Locate the cell with the specified text and output its [x, y] center coordinate. 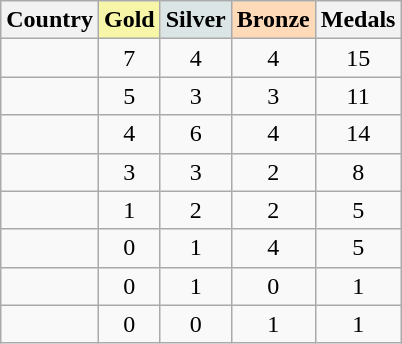
14 [358, 134]
11 [358, 96]
Bronze [273, 20]
7 [129, 58]
Country [50, 20]
15 [358, 58]
Gold [129, 20]
Medals [358, 20]
6 [196, 134]
8 [358, 172]
Silver [196, 20]
